Search for the cell housing the specified text and yield its (x, y) center coordinate. 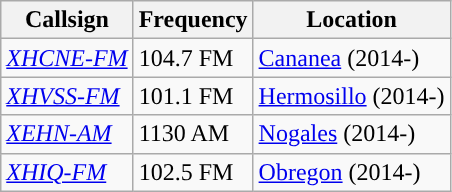
Hermosillo (2014-) (352, 96)
XEHN-AM (67, 134)
1130 AM (193, 134)
XHCNE-FM (67, 58)
Location (352, 20)
Nogales (2014-) (352, 134)
XHVSS-FM (67, 96)
Obregon (2014-) (352, 172)
Callsign (67, 20)
104.7 FM (193, 58)
Cananea (2014-) (352, 58)
Frequency (193, 20)
XHIQ-FM (67, 172)
101.1 FM (193, 96)
102.5 FM (193, 172)
